From the cell containing the given text, extract its center point as [x, y] coordinate. 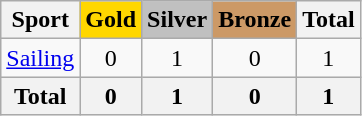
Sport [40, 20]
Bronze [255, 20]
Silver [178, 20]
Sailing [40, 58]
Gold [111, 20]
